Capture the cell that displays the provided text and extract its [X, Y] central coordinate. 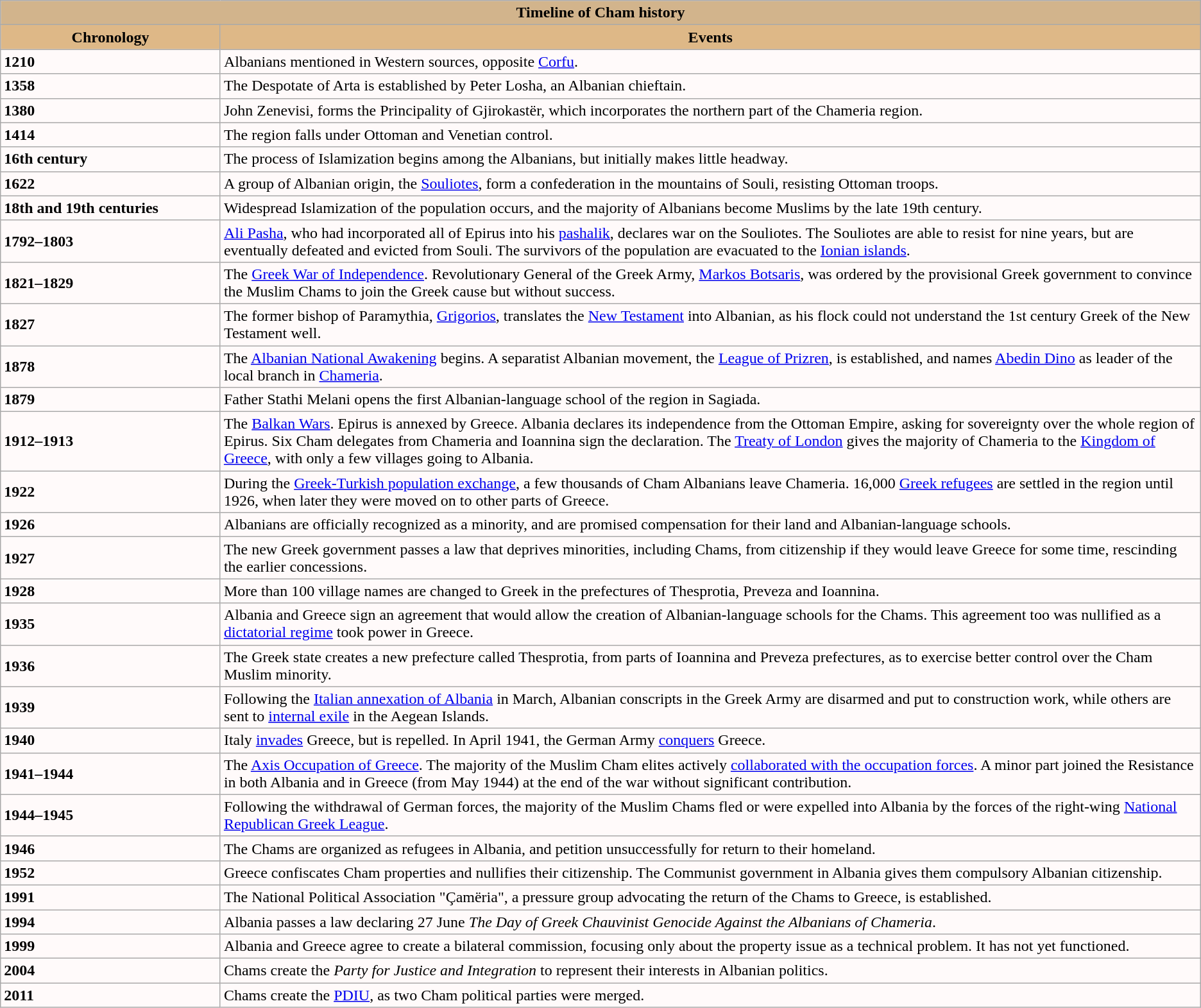
Widespread Islamization of the population occurs, and the majority of Albanians become Muslims by the late 19th century. [710, 208]
1792–1803 [110, 241]
The National Political Association "Çamëria", a pressure group advocating the return of the Chams to Greece, is established. [710, 897]
Chams create the PDIU, as two Cham political parties were merged. [710, 995]
Albania and Greece agree to create a bilateral commission, focusing only about the property issue as a technical problem. It has not yet functioned. [710, 946]
1879 [110, 400]
1994 [110, 922]
Albania passes a law declaring 27 June The Day of Greek Chauvinist Genocide Against the Albanians of Chameria. [710, 922]
1922 [110, 491]
1944–1945 [110, 815]
The Despotate of Arta is established by Peter Losha, an Albanian chieftain. [710, 86]
The Chams are organized as refugees in Albania, and petition unsuccessfully for return to their homeland. [710, 848]
1821–1829 [110, 282]
1991 [110, 897]
1358 [110, 86]
1878 [110, 366]
Timeline of Cham history [600, 13]
2004 [110, 971]
1939 [110, 707]
16th century [110, 159]
John Zenevisi, forms the Principality of Gjirokastër, which incorporates the northern part of the Chameria region. [710, 110]
1952 [110, 873]
1999 [110, 946]
1940 [110, 740]
1926 [110, 525]
A group of Albanian origin, the Souliotes, form a confederation in the mountains of Souli, resisting Ottoman troops. [710, 184]
18th and 19th centuries [110, 208]
1928 [110, 591]
1927 [110, 558]
Chronology [110, 37]
1827 [110, 325]
Father Stathi Melani opens the first Albanian-language school of the region in Sagiada. [710, 400]
Italy invades Greece, but is repelled. In April 1941, the German Army conquers Greece. [710, 740]
Chams create the Party for Justice and Integration to represent their interests in Albanian politics. [710, 971]
Greece confiscates Cham properties and nullifies their citizenship. The Communist government in Albania gives them compulsory Albanian citizenship. [710, 873]
2011 [110, 995]
The region falls under Ottoman and Venetian control. [710, 135]
1941–1944 [110, 774]
1912–1913 [110, 441]
1935 [110, 624]
1946 [110, 848]
More than 100 village names are changed to Greek in the prefectures of Thesprotia, Preveza and Ioannina. [710, 591]
1622 [110, 184]
Albanians are officially recognized as a minority, and are promised compensation for their land and Albanian-language schools. [710, 525]
1210 [110, 62]
1936 [110, 666]
Events [710, 37]
1414 [110, 135]
The process of Islamization begins among the Albanians, but initially makes little headway. [710, 159]
Albanians mentioned in Western sources, opposite Corfu. [710, 62]
1380 [110, 110]
